Extract the [x, y] coordinate from the center of the cell holding the provided text.  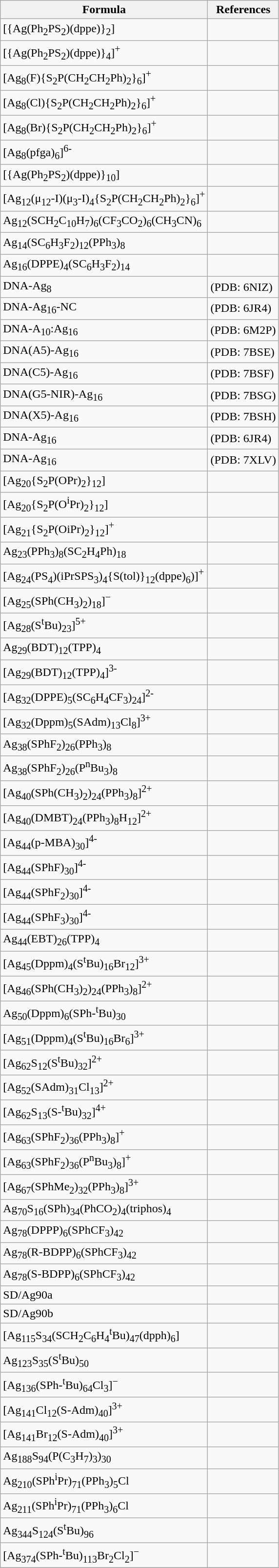
Ag123S35(StBu)50 [104, 1361]
DNA(X5)-Ag16 [104, 417]
(PDB: 7BSF) [243, 373]
[Ag45(Dppm)4(StBu)16Br12]3+ [104, 963]
DNA(G5-NIR)-Ag16 [104, 395]
Ag16(DPPE)4(SC6H3F2)14 [104, 265]
DNA-Ag8 [104, 287]
[Ag44(SPhF3)30]4- [104, 917]
[Ag20{S2P(OPr)2}12] [104, 482]
[Ag25(SPh(CH3)2)18]− [104, 601]
Ag210(SPhiPr)71(PPh3)5Cl [104, 1481]
Ag78(S-BDPP)6(SPhCF3)42 [104, 1275]
[Ag40(DMBT)24(PPh3)8H12]2+ [104, 818]
[Ag115S34(SCH2C6H4tBu)47(dpph)6] [104, 1335]
[Ag63(SPhF2)36(PPh3)8]+ [104, 1137]
[Ag62S13(S-tBu)32]4+ [104, 1113]
(PDB: 6M2P) [243, 330]
[Ag374(SPh-tBu)113Br2Cl2]− [104, 1556]
[Ag32(Dppm)5(SAdm)13Cl8]3+ [104, 722]
Ag344S124(StBu)96 [104, 1530]
Ag29(BDT)12(TPP)4 [104, 649]
DNA(C5)-Ag16 [104, 373]
[Ag29(BDT)12(TPP)4]3- [104, 672]
DNA-Ag16-NC [104, 308]
Ag70S16(SPh)34(PhCO2)4(triphos)4 [104, 1210]
[Ag44(p-MBA)30]4- [104, 842]
[Ag12(μ12-I)(μ3-I)4{S2P(CH2CH2Ph)2}6]+ [104, 199]
SD/Ag90a [104, 1295]
Ag211(SPhiPr)71(PPh3)6Cl [104, 1506]
[Ag62S12(StBu)32]2+ [104, 1063]
Ag38(SPhF2)26(PPh3)8 [104, 745]
[Ag136(SPh-tBu)64Cl3]− [104, 1385]
[Ag44(SPhF2)30]4- [104, 892]
[Ag63(SPhF2)36(PnBu3)8]+ [104, 1162]
[Ag8(F){S2P(CH2CH2Ph)2}6]+ [104, 78]
DNA(A5)-Ag16 [104, 352]
References [243, 10]
Ag38(SPhF2)26(PnBu3)8 [104, 768]
[Ag40(SPh(CH3)2)24(PPh3)8]2+ [104, 794]
(PDB: 7BSH) [243, 417]
Ag78(R-BDPP)6(SPhCF3)42 [104, 1253]
(PDB: 7BSG) [243, 395]
[Ag44(SPhF)30]4- [104, 868]
Ag44(EBT)26(TPP)4 [104, 940]
[Ag8(Cl){S2P(CH2CH2Ph)2}6]+ [104, 102]
[Ag20{S2P(OiPr)2}12] [104, 505]
Formula [104, 10]
[{Ag(Ph2PS2)(dppe)}2] [104, 30]
[{Ag(Ph2PS2)(dppe)}4]+ [104, 53]
[Ag8(Br){S2P(CH2CH2Ph)2}6]+ [104, 128]
Ag78(DPPP)6(SPhCF3)42 [104, 1232]
Ag23(PPh3)8(SC2H4Ph)18 [104, 553]
[Ag51(Dppm)4(StBu)16Br6]3+ [104, 1038]
Ag12(SCH2C10H7)6(CF3CO2)6(CH3CN)6 [104, 222]
[Ag28(StBu)23]5+ [104, 626]
(PDB: 7XLV) [243, 460]
[Ag67(SPhMe2)32(PPh3)8]3+ [104, 1187]
[Ag141Cl12(S-Adm)40]3+ [104, 1409]
[{Ag(Ph2PS2)(dppe)}10] [104, 175]
[Ag46(SPh(CH3)2)24(PPh3)8]2+ [104, 989]
Ag14(SC6H3F2)12(PPh3)8 [104, 244]
[Ag24(PS4)(iPrSPS3)4{S(tol)}12(dppe)6)]+ [104, 576]
(PDB: 6NIZ) [243, 287]
DNA-A10:Ag16 [104, 330]
Ag50(Dppm)6(SPh-tBu)30 [104, 1013]
(PDB: 7BSE) [243, 352]
Ag188S94(P(C3H7)3)30 [104, 1458]
[Ag52(SAdm)31Cl13]2+ [104, 1087]
[Ag32(DPPE)5(SC6H4CF3)24]2- [104, 697]
[Ag21{S2P(OiPr)2}12]+ [104, 530]
[Ag141Br12(S-Adm)40]3+ [104, 1435]
[Ag8(pfga)6]6- [104, 152]
SD/Ag90b [104, 1314]
